Locate the cell with the specified text and output its [x, y] center coordinate. 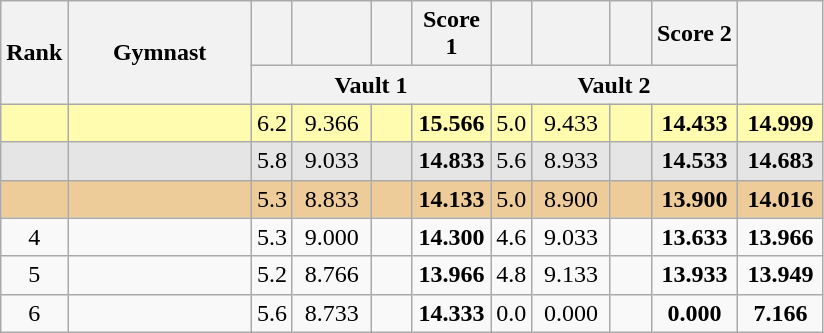
Gymnast [160, 52]
9.433 [572, 123]
6.2 [272, 123]
14.683 [780, 161]
Score 1 [452, 34]
13.949 [780, 275]
4.8 [512, 275]
9.133 [572, 275]
5.8 [272, 161]
Vault 1 [370, 85]
7.166 [780, 313]
14.300 [452, 237]
8.900 [572, 199]
9.366 [332, 123]
Vault 2 [614, 85]
14.533 [694, 161]
5.2 [272, 275]
13.933 [694, 275]
14.133 [452, 199]
6 [34, 313]
13.900 [694, 199]
14.333 [452, 313]
8.766 [332, 275]
9.000 [332, 237]
5 [34, 275]
8.933 [572, 161]
15.566 [452, 123]
Rank [34, 52]
14.016 [780, 199]
4 [34, 237]
8.733 [332, 313]
4.6 [512, 237]
Score 2 [694, 34]
14.433 [694, 123]
8.833 [332, 199]
13.633 [694, 237]
14.999 [780, 123]
0.0 [512, 313]
14.833 [452, 161]
